Scan for the cell matching the given text and deliver its (X, Y) coordinate at center. 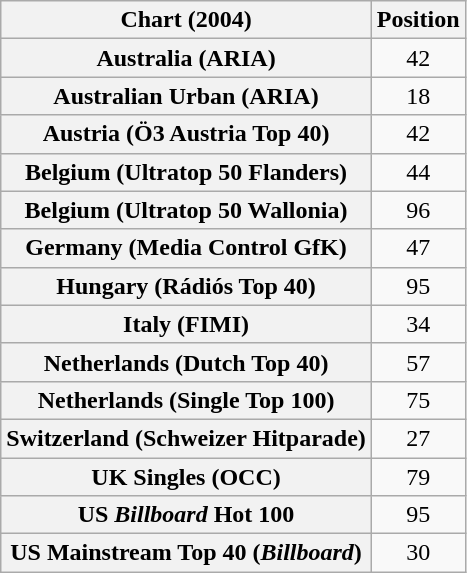
Netherlands (Single Top 100) (186, 400)
Belgium (Ultratop 50 Flanders) (186, 172)
Switzerland (Schweizer Hitparade) (186, 438)
57 (418, 362)
Netherlands (Dutch Top 40) (186, 362)
Germany (Media Control GfK) (186, 248)
75 (418, 400)
Belgium (Ultratop 50 Wallonia) (186, 210)
44 (418, 172)
US Billboard Hot 100 (186, 515)
Australian Urban (ARIA) (186, 96)
27 (418, 438)
34 (418, 324)
Italy (FIMI) (186, 324)
30 (418, 553)
Position (418, 20)
18 (418, 96)
47 (418, 248)
UK Singles (OCC) (186, 477)
Chart (2004) (186, 20)
Hungary (Rádiós Top 40) (186, 286)
Australia (ARIA) (186, 58)
79 (418, 477)
Austria (Ö3 Austria Top 40) (186, 134)
96 (418, 210)
US Mainstream Top 40 (Billboard) (186, 553)
